Search for the cell housing the specified text and yield its (x, y) center coordinate. 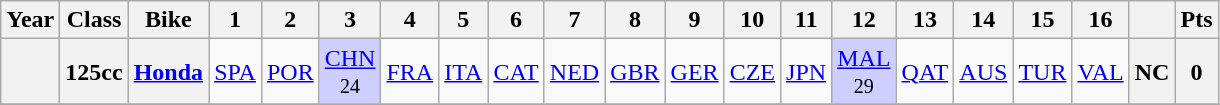
QAT (925, 72)
Year (30, 20)
Honda (168, 72)
Class (94, 20)
Bike (168, 20)
JPN (806, 72)
9 (694, 20)
4 (410, 20)
CZE (752, 72)
6 (516, 20)
8 (635, 20)
AUS (984, 72)
Pts (1196, 20)
MAL29 (864, 72)
11 (806, 20)
NED (574, 72)
ITA (464, 72)
GBR (635, 72)
1 (236, 20)
5 (464, 20)
16 (1100, 20)
13 (925, 20)
CAT (516, 72)
14 (984, 20)
10 (752, 20)
15 (1042, 20)
SPA (236, 72)
125cc (94, 72)
CHN24 (350, 72)
TUR (1042, 72)
VAL (1100, 72)
FRA (410, 72)
3 (350, 20)
POR (290, 72)
0 (1196, 72)
NC (1152, 72)
2 (290, 20)
GER (694, 72)
12 (864, 20)
7 (574, 20)
